Find where the given text appears and provide that cell's center as (X, Y) coordinate. 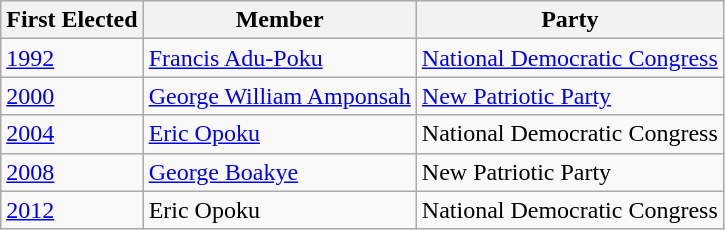
George William Amponsah (280, 96)
2008 (72, 172)
George Boakye (280, 172)
1992 (72, 58)
2012 (72, 210)
Member (280, 20)
Francis Adu-Poku (280, 58)
First Elected (72, 20)
2004 (72, 134)
Party (570, 20)
2000 (72, 96)
